Identify which cell holds the provided text, then report its [X, Y] central coordinate. 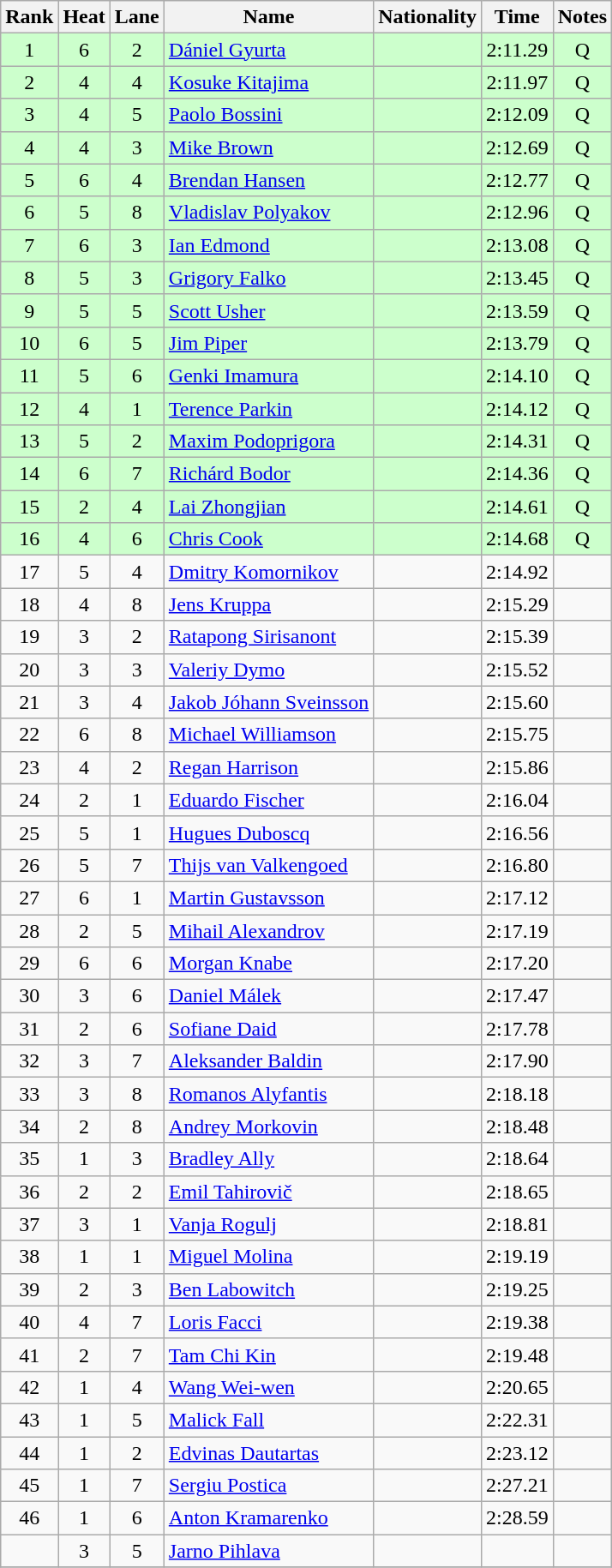
2:20.65 [517, 1387]
Edvinas Dautartas [268, 1453]
Malick Fall [268, 1420]
2:17.78 [517, 1029]
33 [29, 1094]
Wang Wei-wen [268, 1387]
Jim Piper [268, 343]
Time [517, 17]
Loris Facci [268, 1322]
28 [29, 930]
Kosuke Kitajima [268, 82]
2:16.04 [517, 800]
Hugues Duboscq [268, 832]
2:18.64 [517, 1159]
Ben Labowitch [268, 1289]
2:19.25 [517, 1289]
31 [29, 1029]
46 [29, 1518]
45 [29, 1486]
Anton Kramarenko [268, 1518]
14 [29, 474]
Maxim Podoprigora [268, 442]
2:14.36 [517, 474]
Martin Gustavsson [268, 898]
44 [29, 1453]
2:14.10 [517, 375]
Rank [29, 17]
Vladislav Polyakov [268, 213]
2:12.96 [517, 213]
2:19.48 [517, 1355]
2:17.47 [517, 996]
35 [29, 1159]
2:15.86 [517, 767]
2:12.77 [517, 180]
Thijs van Valkengoed [268, 865]
Dmitry Komornikov [268, 572]
Nationality [428, 17]
Michael Williamson [268, 735]
Paolo Bossini [268, 115]
2:16.80 [517, 865]
2:28.59 [517, 1518]
23 [29, 767]
Sergiu Postica [268, 1486]
2:13.45 [517, 278]
Aleksander Baldin [268, 1061]
Terence Parkin [268, 409]
Richárd Bodor [268, 474]
11 [29, 375]
Mihail Alexandrov [268, 930]
Lai Zhongjian [268, 507]
Brendan Hansen [268, 180]
Scott Usher [268, 310]
2:12.09 [517, 115]
32 [29, 1061]
12 [29, 409]
2:13.08 [517, 245]
2:14.31 [517, 442]
Vanja Rogulj [268, 1224]
2:16.56 [517, 832]
18 [29, 604]
Dániel Gyurta [268, 50]
10 [29, 343]
15 [29, 507]
25 [29, 832]
2:12.69 [517, 147]
Name [268, 17]
2:17.12 [517, 898]
2:18.48 [517, 1126]
2:15.52 [517, 670]
29 [29, 964]
2:17.19 [517, 930]
Heat [84, 17]
27 [29, 898]
Sofiane Daid [268, 1029]
2:18.65 [517, 1192]
20 [29, 670]
2:13.79 [517, 343]
24 [29, 800]
2:13.59 [517, 310]
2:15.75 [517, 735]
2:14.68 [517, 539]
19 [29, 637]
2:11.29 [517, 50]
2:15.29 [517, 604]
Ratapong Sirisanont [268, 637]
2:18.18 [517, 1094]
Regan Harrison [268, 767]
Ian Edmond [268, 245]
2:11.97 [517, 82]
9 [29, 310]
2:18.81 [517, 1224]
2:15.39 [517, 637]
34 [29, 1126]
2:22.31 [517, 1420]
Chris Cook [268, 539]
Romanos Alyfantis [268, 1094]
Morgan Knabe [268, 964]
16 [29, 539]
Grigory Falko [268, 278]
17 [29, 572]
2:14.61 [517, 507]
2:19.19 [517, 1257]
2:17.90 [517, 1061]
41 [29, 1355]
13 [29, 442]
26 [29, 865]
Mike Brown [268, 147]
Notes [582, 17]
2:17.20 [517, 964]
2:15.60 [517, 702]
2:27.21 [517, 1486]
39 [29, 1289]
Lane [137, 17]
36 [29, 1192]
Bradley Ally [268, 1159]
2:14.12 [517, 409]
22 [29, 735]
38 [29, 1257]
2:19.38 [517, 1322]
2:23.12 [517, 1453]
Genki Imamura [268, 375]
Miguel Molina [268, 1257]
21 [29, 702]
Tam Chi Kin [268, 1355]
Daniel Málek [268, 996]
42 [29, 1387]
Jakob Jóhann Sveinsson [268, 702]
2:14.92 [517, 572]
37 [29, 1224]
43 [29, 1420]
Valeriy Dymo [268, 670]
Andrey Morkovin [268, 1126]
Jens Kruppa [268, 604]
Eduardo Fischer [268, 800]
Jarno Pihlava [268, 1551]
Emil Tahirovič [268, 1192]
30 [29, 996]
40 [29, 1322]
